Return [X, Y] of the center of cell containing provided text 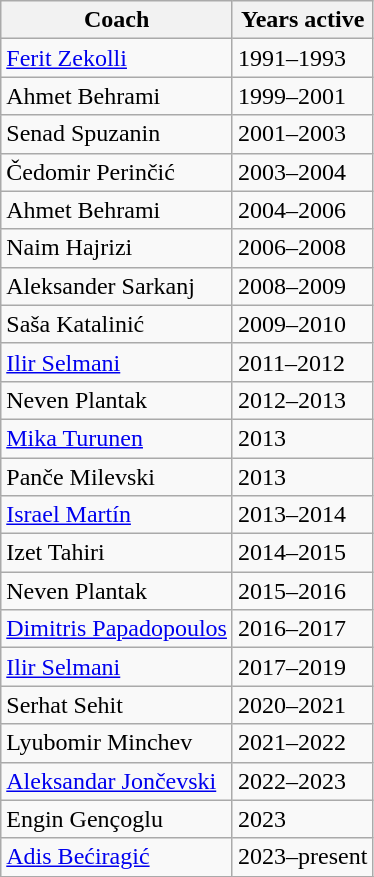
2015–2016 [302, 591]
Senad Spuzanin [117, 134]
2021–2022 [302, 743]
Coach [117, 20]
2004–2006 [302, 210]
2020–2021 [302, 705]
Saša Katalinić [117, 324]
Adis Bećiragić [117, 857]
Serhat Sehit [117, 705]
2023 [302, 819]
2001–2003 [302, 134]
Panče Milevski [117, 477]
Lyubomir Minchev [117, 743]
Ferit Zekolli [117, 58]
Mika Turunen [117, 438]
2006–2008 [302, 248]
2008–2009 [302, 286]
2016–2017 [302, 629]
Aleksander Sarkanj [117, 286]
2012–2013 [302, 400]
2011–2012 [302, 362]
1999–2001 [302, 96]
2003–2004 [302, 172]
Dimitris Papadopoulos [117, 629]
1991–1993 [302, 58]
Naim Hajrizi [117, 248]
2014–2015 [302, 553]
2009–2010 [302, 324]
2013–2014 [302, 515]
Engin Gençoglu [117, 819]
Izet Tahiri [117, 553]
Aleksandar Jončevski [117, 781]
Israel Martín [117, 515]
2022–2023 [302, 781]
2017–2019 [302, 667]
Years active [302, 20]
Čedomir Perinčić [117, 172]
2023–present [302, 857]
